Determine the [x, y] coordinate at the center of the cell enclosing the given text.  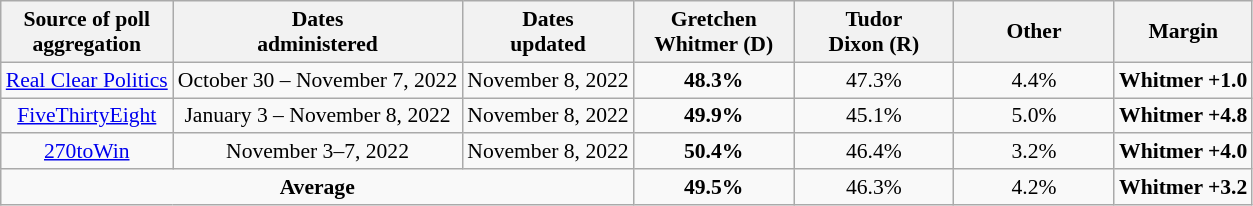
Datesadministered [318, 32]
Whitmer +3.2 [1183, 187]
Whitmer +4.0 [1183, 152]
49.9% [714, 116]
3.2% [1034, 152]
Real Clear Politics [87, 80]
GretchenWhitmer (D) [714, 32]
Whitmer +4.8 [1183, 116]
FiveThirtyEight [87, 116]
Other [1034, 32]
47.3% [874, 80]
270toWin [87, 152]
Source of pollaggregation [87, 32]
45.1% [874, 116]
November 3–7, 2022 [318, 152]
Whitmer +1.0 [1183, 80]
TudorDixon (R) [874, 32]
5.0% [1034, 116]
Datesupdated [548, 32]
January 3 – November 8, 2022 [318, 116]
50.4% [714, 152]
49.5% [714, 187]
October 30 – November 7, 2022 [318, 80]
48.3% [714, 80]
46.4% [874, 152]
Margin [1183, 32]
4.4% [1034, 80]
46.3% [874, 187]
Average [318, 187]
4.2% [1034, 187]
